Extract the [x, y] coordinate from the center of the cell holding the provided text.  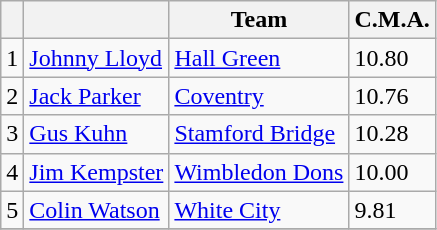
Colin Watson [96, 210]
Stamford Bridge [259, 134]
10.00 [392, 172]
1 [12, 58]
4 [12, 172]
2 [12, 96]
C.M.A. [392, 20]
10.76 [392, 96]
Jack Parker [96, 96]
White City [259, 210]
10.28 [392, 134]
Johnny Lloyd [96, 58]
Gus Kuhn [96, 134]
Wimbledon Dons [259, 172]
Coventry [259, 96]
3 [12, 134]
Jim Kempster [96, 172]
5 [12, 210]
Team [259, 20]
10.80 [392, 58]
Hall Green [259, 58]
9.81 [392, 210]
